Detect which cell encompasses the target text, then output its (x, y) center coordinate. 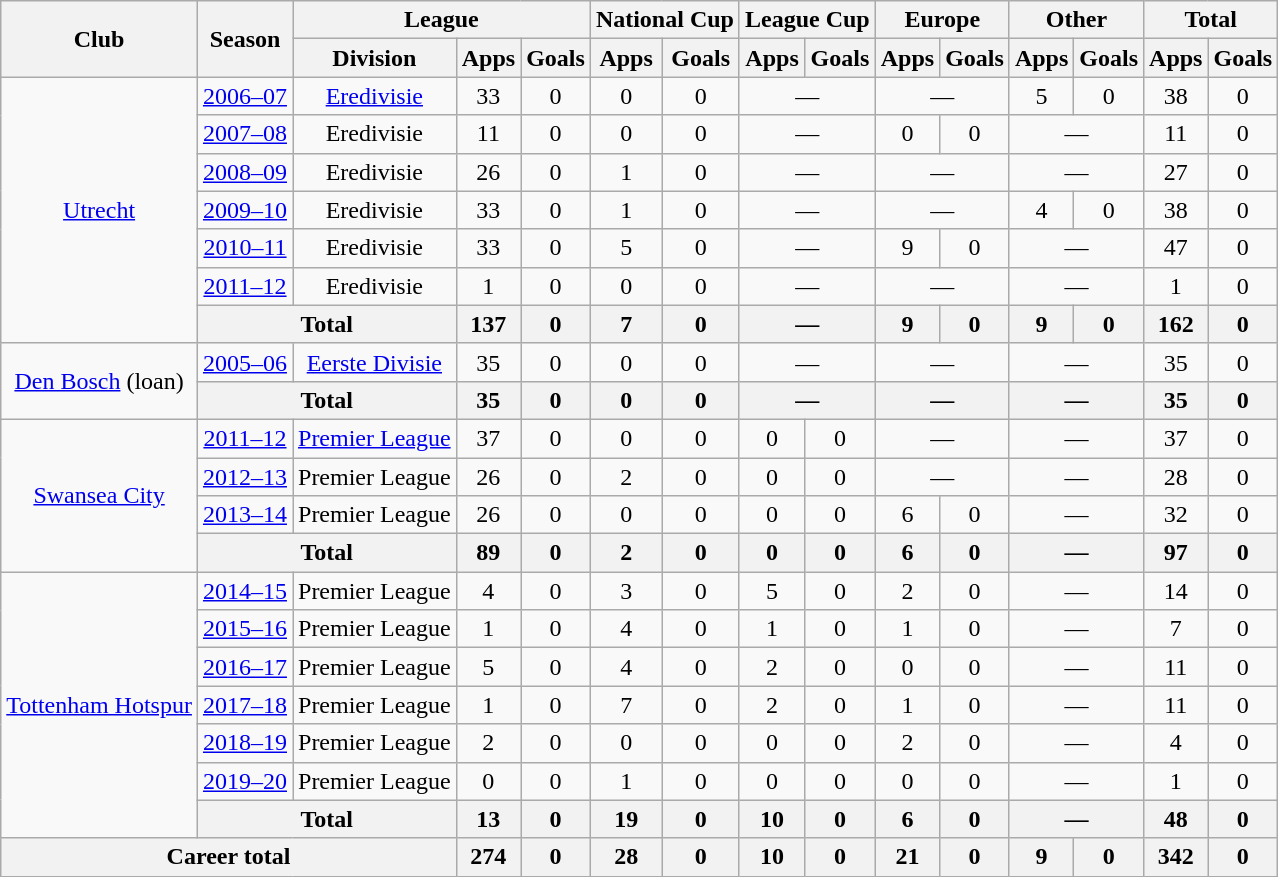
2014–15 (244, 591)
2007–08 (244, 134)
13 (488, 819)
Europe (942, 20)
2010–11 (244, 248)
Career total (228, 857)
2012–13 (244, 477)
19 (626, 819)
National Cup (664, 20)
Club (100, 39)
27 (1176, 172)
League (441, 20)
47 (1176, 248)
Utrecht (100, 210)
League Cup (807, 20)
342 (1176, 857)
97 (1176, 553)
3 (626, 591)
Swansea City (100, 495)
2017–18 (244, 705)
Den Bosch (loan) (100, 381)
2005–06 (244, 362)
2006–07 (244, 96)
32 (1176, 515)
137 (488, 324)
2016–17 (244, 667)
14 (1176, 591)
Season (244, 39)
162 (1176, 324)
274 (488, 857)
2009–10 (244, 210)
Eerste Divisie (374, 362)
2013–14 (244, 515)
Tottenham Hotspur (100, 705)
48 (1176, 819)
21 (907, 857)
2008–09 (244, 172)
89 (488, 553)
2018–19 (244, 743)
Other (1076, 20)
2019–20 (244, 781)
Division (374, 58)
2015–16 (244, 629)
